For the text-containing cell, return its midpoint in [x, y] coordinate format. 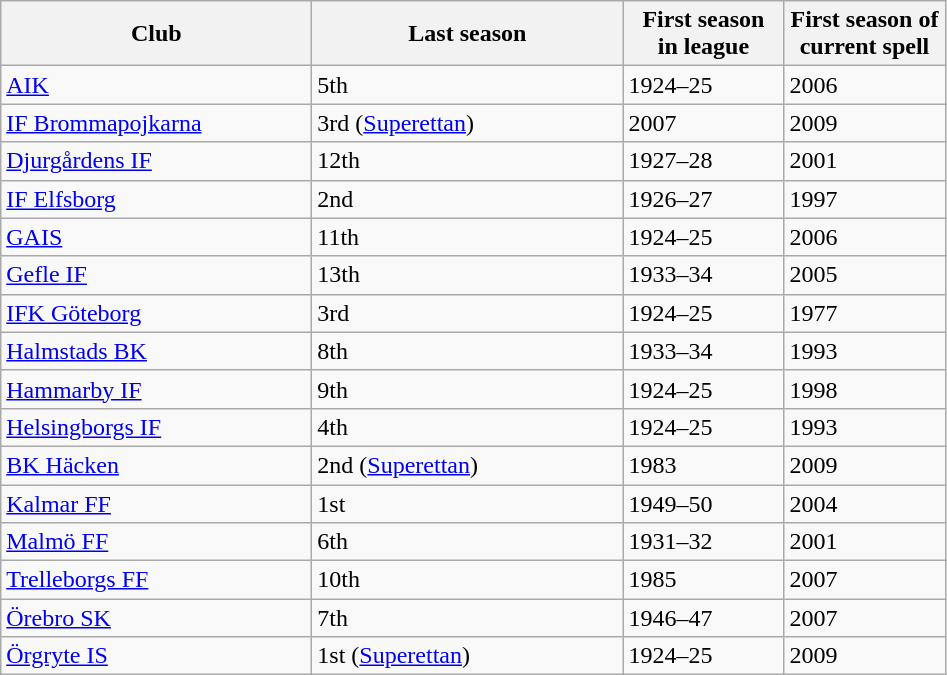
2004 [864, 503]
1985 [704, 580]
1998 [864, 389]
2005 [864, 275]
IF Brommapojkarna [156, 123]
Last season [468, 34]
7th [468, 618]
1926–27 [704, 199]
6th [468, 542]
First seasonin league [704, 34]
Djurgårdens IF [156, 161]
3rd (Superettan) [468, 123]
GAIS [156, 237]
3rd [468, 313]
Hammarby IF [156, 389]
1949–50 [704, 503]
1st [468, 503]
1927–28 [704, 161]
Malmö FF [156, 542]
1977 [864, 313]
1st (Superettan) [468, 656]
2nd [468, 199]
Örebro SK [156, 618]
1983 [704, 465]
Halmstads BK [156, 351]
9th [468, 389]
4th [468, 427]
Club [156, 34]
13th [468, 275]
IF Elfsborg [156, 199]
Gefle IF [156, 275]
11th [468, 237]
2nd (Superettan) [468, 465]
1997 [864, 199]
First season ofcurrent spell [864, 34]
1931–32 [704, 542]
Kalmar FF [156, 503]
AIK [156, 85]
Örgryte IS [156, 656]
BK Häcken [156, 465]
10th [468, 580]
1946–47 [704, 618]
Helsingborgs IF [156, 427]
12th [468, 161]
Trelleborgs FF [156, 580]
5th [468, 85]
IFK Göteborg [156, 313]
8th [468, 351]
